Return [x, y] of the center of cell containing provided text 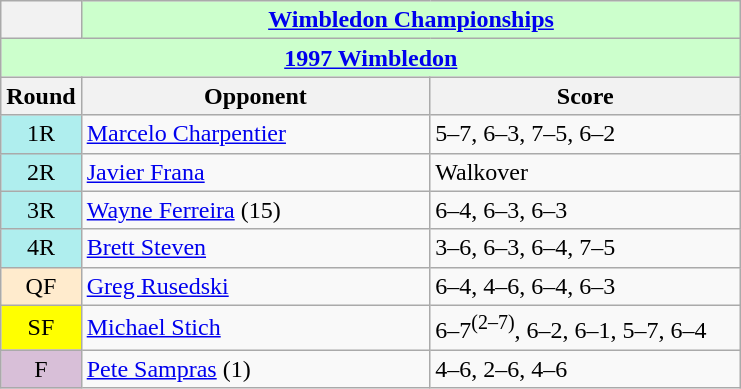
4R [41, 248]
Marcelo Charpentier [256, 134]
Michael Stich [256, 328]
Score [586, 96]
1R [41, 134]
Wayne Ferreira (15) [256, 210]
Round [41, 96]
Javier Frana [256, 172]
QF [41, 286]
4–6, 2–6, 4–6 [586, 369]
3R [41, 210]
6–4, 6–3, 6–3 [586, 210]
SF [41, 328]
5–7, 6–3, 7–5, 6–2 [586, 134]
Opponent [256, 96]
2R [41, 172]
Pete Sampras (1) [256, 369]
Wimbledon Championships [411, 20]
6–4, 4–6, 6–4, 6–3 [586, 286]
1997 Wimbledon [371, 58]
3–6, 6–3, 6–4, 7–5 [586, 248]
F [41, 369]
6–7(2–7), 6–2, 6–1, 5–7, 6–4 [586, 328]
Brett Steven [256, 248]
Walkover [586, 172]
Greg Rusedski [256, 286]
